Find where the given text appears and provide that cell's center as [X, Y] coordinate. 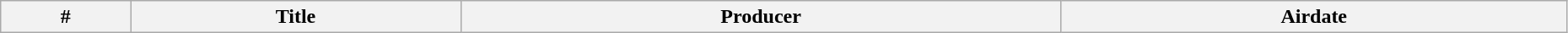
# [66, 17]
Producer [761, 17]
Title [295, 17]
Airdate [1314, 17]
